Pinpoint the cell where the given text exists, returning its (X, Y) midpoint coordinate. 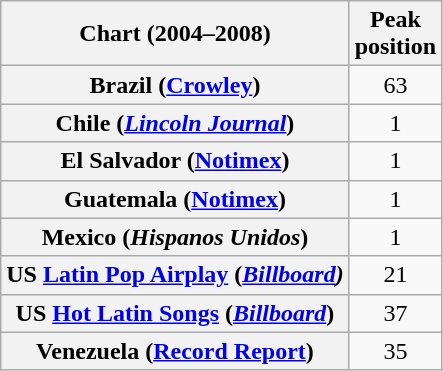
Peakposition (395, 34)
Brazil (Crowley) (175, 85)
Mexico (Hispanos Unidos) (175, 237)
US Hot Latin Songs (Billboard) (175, 313)
37 (395, 313)
Venezuela (Record Report) (175, 351)
21 (395, 275)
Guatemala (Notimex) (175, 199)
El Salvador (Notimex) (175, 161)
Chart (2004–2008) (175, 34)
Chile (Lincoln Journal) (175, 123)
US Latin Pop Airplay (Billboard) (175, 275)
63 (395, 85)
35 (395, 351)
